Extract the (x, y) coordinate from the center of the cell holding the provided text.  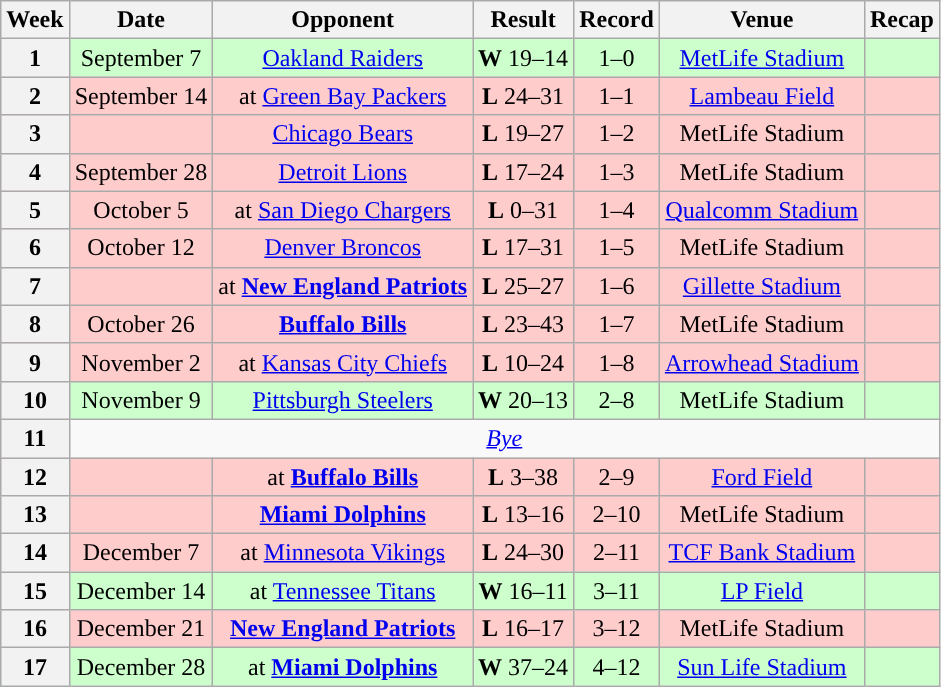
2–8 (617, 400)
L 17–31 (524, 248)
December 14 (141, 591)
2–10 (617, 515)
3 (35, 134)
at Buffalo Bills (343, 477)
7 (35, 286)
L 10–24 (524, 362)
L 16–17 (524, 629)
Buffalo Bills (343, 324)
11 (35, 438)
at Minnesota Vikings (343, 553)
5 (35, 210)
at New England Patriots (343, 286)
October 12 (141, 248)
at Miami Dolphins (343, 667)
Result (524, 20)
1 (35, 58)
Opponent (343, 20)
L 13–16 (524, 515)
W 16–11 (524, 591)
1–0 (617, 58)
1–1 (617, 96)
Oakland Raiders (343, 58)
L 23–43 (524, 324)
9 (35, 362)
W 19–14 (524, 58)
3–11 (617, 591)
New England Patriots (343, 629)
10 (35, 400)
September 28 (141, 172)
L 0–31 (524, 210)
at Green Bay Packers (343, 96)
September 14 (141, 96)
1–5 (617, 248)
Detroit Lions (343, 172)
Gillette Stadium (762, 286)
8 (35, 324)
6 (35, 248)
2–11 (617, 553)
1–7 (617, 324)
L 24–31 (524, 96)
Venue (762, 20)
13 (35, 515)
L 25–27 (524, 286)
at Kansas City Chiefs (343, 362)
December 21 (141, 629)
15 (35, 591)
at San Diego Chargers (343, 210)
3–12 (617, 629)
14 (35, 553)
L 19–27 (524, 134)
W 37–24 (524, 667)
Chicago Bears (343, 134)
Arrowhead Stadium (762, 362)
1–6 (617, 286)
L 3–38 (524, 477)
November 9 (141, 400)
Record (617, 20)
Week (35, 20)
2 (35, 96)
Ford Field (762, 477)
Sun Life Stadium (762, 667)
17 (35, 667)
1–3 (617, 172)
Miami Dolphins (343, 515)
Denver Broncos (343, 248)
Lambeau Field (762, 96)
December 7 (141, 553)
Recap (902, 20)
L 17–24 (524, 172)
October 26 (141, 324)
2–9 (617, 477)
L 24–30 (524, 553)
Qualcomm Stadium (762, 210)
November 2 (141, 362)
4 (35, 172)
12 (35, 477)
1–2 (617, 134)
October 5 (141, 210)
LP Field (762, 591)
4–12 (617, 667)
December 28 (141, 667)
at Tennessee Titans (343, 591)
TCF Bank Stadium (762, 553)
W 20–13 (524, 400)
September 7 (141, 58)
16 (35, 629)
1–4 (617, 210)
Date (141, 20)
1–8 (617, 362)
Pittsburgh Steelers (343, 400)
Bye (504, 438)
